Return (x, y) of the center of cell containing provided text 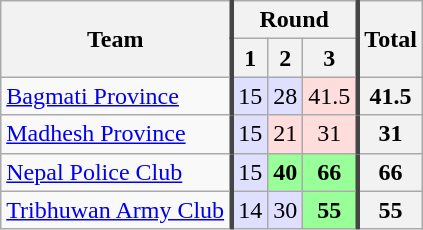
Tribhuwan Army Club (116, 210)
2 (286, 58)
28 (286, 96)
Team (116, 39)
21 (286, 134)
1 (250, 58)
Round (294, 20)
30 (286, 210)
3 (330, 58)
Bagmati Province (116, 96)
Total (390, 39)
14 (250, 210)
Nepal Police Club (116, 172)
40 (286, 172)
Madhesh Province (116, 134)
